For the text-containing cell, return its midpoint in (X, Y) coordinate format. 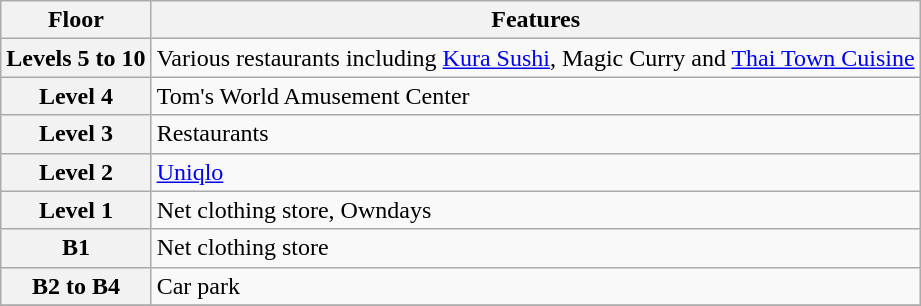
Levels 5 to 10 (76, 58)
Floor (76, 20)
Level 1 (76, 210)
Level 2 (76, 172)
B2 to B4 (76, 286)
Level 3 (76, 134)
Net clothing store (536, 248)
B1 (76, 248)
Various restaurants including Kura Sushi, Magic Curry and Thai Town Cuisine (536, 58)
Features (536, 20)
Car park (536, 286)
Level 4 (76, 96)
Net clothing store, Owndays (536, 210)
Tom's World Amusement Center (536, 96)
Restaurants (536, 134)
Uniqlo (536, 172)
